For the text-containing cell, return its midpoint in [X, Y] coordinate format. 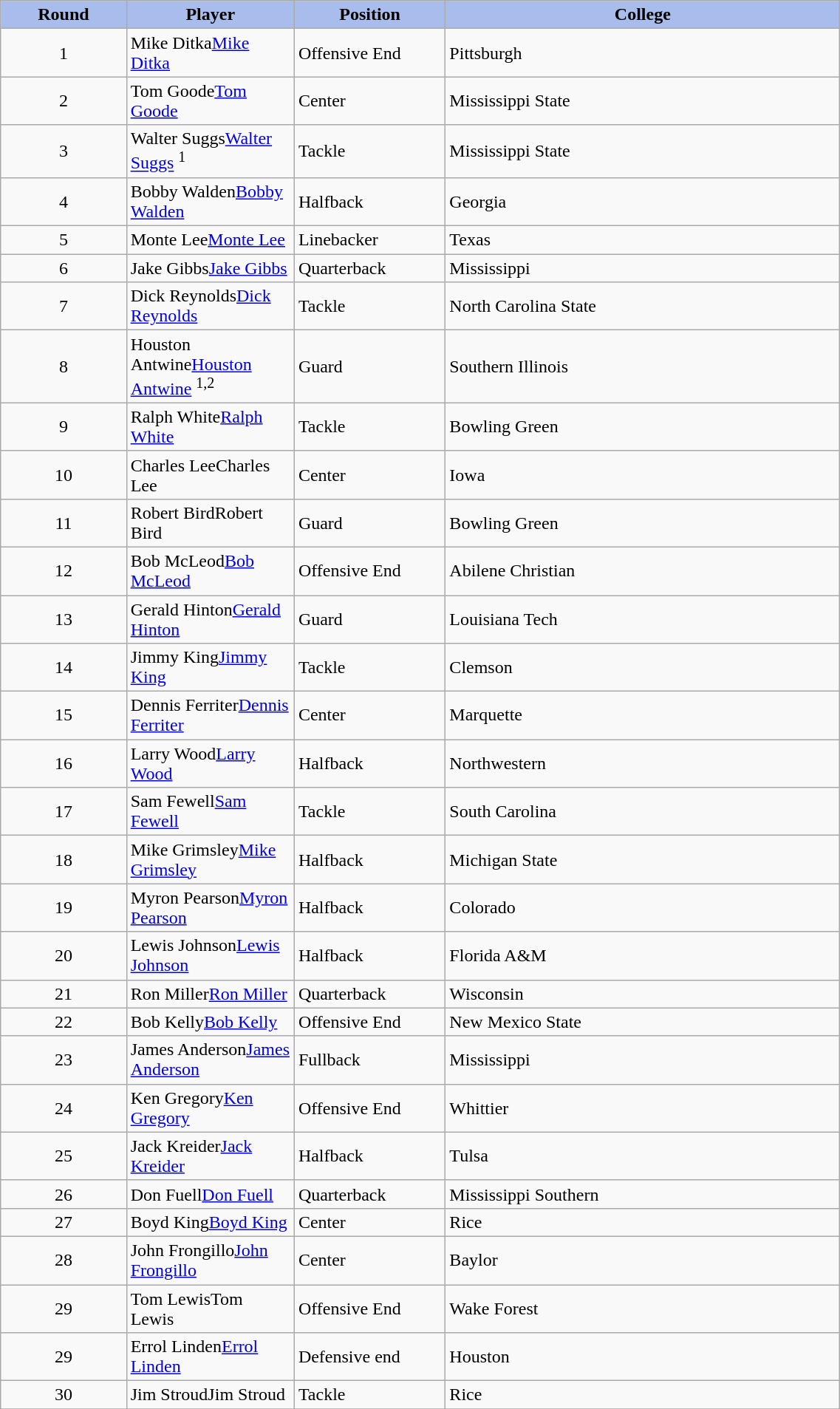
North Carolina State [643, 306]
20 [64, 956]
19 [64, 907]
Player [210, 15]
14 [64, 668]
6 [64, 268]
Bobby WaldenBobby Walden [210, 201]
Houston AntwineHouston Antwine 1,2 [210, 366]
22 [64, 1022]
Linebacker [369, 240]
Pittsburgh [643, 53]
Walter SuggsWalter Suggs 1 [210, 151]
5 [64, 240]
Tom GoodeTom Goode [210, 100]
Myron PearsonMyron Pearson [210, 907]
Gerald HintonGerald Hinton [210, 619]
1 [64, 53]
Don FuellDon Fuell [210, 1194]
John FrongilloJohn Frongillo [210, 1260]
Mike DitkaMike Ditka [210, 53]
Jack KreiderJack Kreider [210, 1156]
11 [64, 523]
Iowa [643, 474]
Monte LeeMonte Lee [210, 240]
Baylor [643, 1260]
Lewis JohnsonLewis Johnson [210, 956]
Georgia [643, 201]
13 [64, 619]
Tulsa [643, 1156]
3 [64, 151]
16 [64, 764]
17 [64, 811]
9 [64, 427]
Wisconsin [643, 994]
Dennis FerriterDennis Ferriter [210, 715]
Sam FewellSam Fewell [210, 811]
Defensive end [369, 1357]
James AndersonJames Anderson [210, 1060]
Jim StroudJim Stroud [210, 1395]
Mike GrimsleyMike Grimsley [210, 860]
Ron MillerRon Miller [210, 994]
Round [64, 15]
23 [64, 1060]
28 [64, 1260]
4 [64, 201]
Bob McLeodBob McLeod [210, 570]
Position [369, 15]
10 [64, 474]
Jake GibbsJake Gibbs [210, 268]
Errol LindenErrol Linden [210, 1357]
Houston [643, 1357]
24 [64, 1108]
Charles LeeCharles Lee [210, 474]
12 [64, 570]
Boyd KingBoyd King [210, 1222]
15 [64, 715]
Marquette [643, 715]
Larry WoodLarry Wood [210, 764]
26 [64, 1194]
New Mexico State [643, 1022]
18 [64, 860]
Northwestern [643, 764]
Ken GregoryKen Gregory [210, 1108]
2 [64, 100]
Ralph WhiteRalph White [210, 427]
Texas [643, 240]
Wake Forest [643, 1309]
27 [64, 1222]
College [643, 15]
Bob KellyBob Kelly [210, 1022]
Fullback [369, 1060]
Florida A&M [643, 956]
7 [64, 306]
Jimmy KingJimmy King [210, 668]
Southern Illinois [643, 366]
Louisiana Tech [643, 619]
South Carolina [643, 811]
Mississippi Southern [643, 1194]
Dick ReynoldsDick Reynolds [210, 306]
Clemson [643, 668]
Tom LewisTom Lewis [210, 1309]
Abilene Christian [643, 570]
Robert BirdRobert Bird [210, 523]
21 [64, 994]
25 [64, 1156]
Whittier [643, 1108]
Michigan State [643, 860]
8 [64, 366]
Colorado [643, 907]
30 [64, 1395]
